Return the [x, y] coordinate for the center point of the cell that contains the specified text.  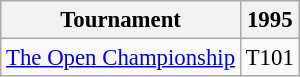
1995 [270, 20]
T101 [270, 58]
The Open Championship [121, 58]
Tournament [121, 20]
